For the text-containing cell, return its midpoint in [x, y] coordinate format. 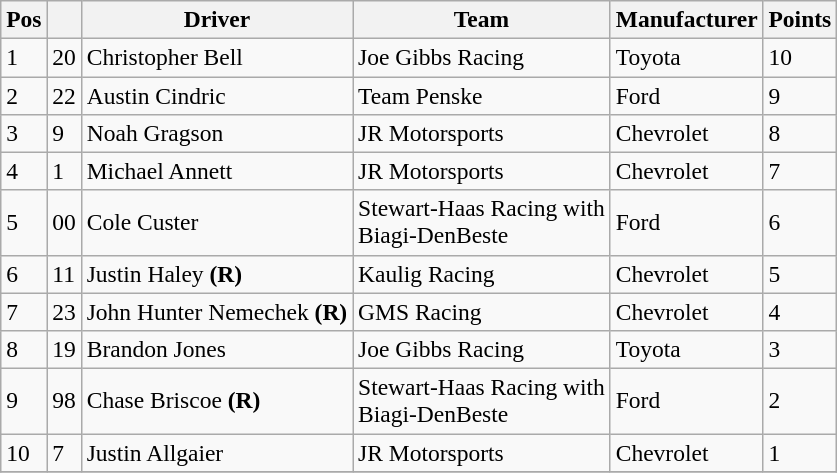
Justin Allgaier [216, 452]
00 [64, 222]
Team Penske [482, 95]
Christopher Bell [216, 57]
98 [64, 400]
GMS Racing [482, 312]
Justin Haley (R) [216, 274]
Kaulig Racing [482, 274]
Points [800, 19]
22 [64, 95]
John Hunter Nemechek (R) [216, 312]
Manufacturer [686, 19]
20 [64, 57]
11 [64, 274]
Cole Custer [216, 222]
Driver [216, 19]
Austin Cindric [216, 95]
Brandon Jones [216, 349]
Noah Gragson [216, 133]
23 [64, 312]
Michael Annett [216, 171]
Chase Briscoe (R) [216, 400]
Pos [24, 19]
19 [64, 349]
Team [482, 19]
